Return (X, Y) of the center of cell containing provided text 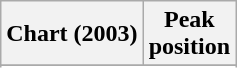
Peakposition (189, 34)
Chart (2003) (72, 34)
